Return the (x, y) coordinate for the center point of the cell that contains the specified text.  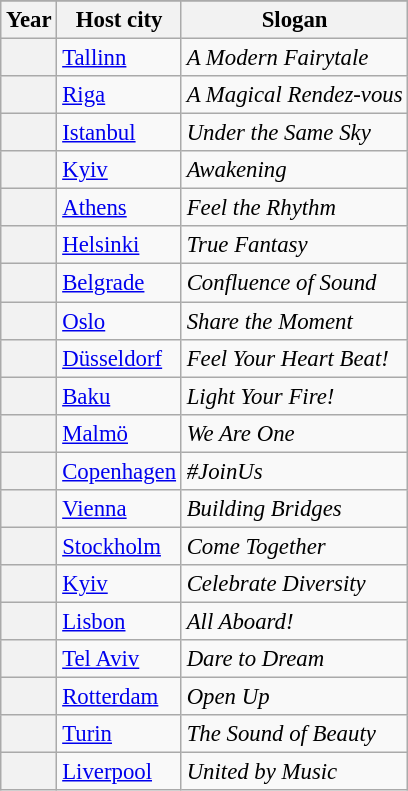
Year (29, 20)
Open Up (294, 697)
Athens (119, 208)
United by Music (294, 772)
#JoinUs (294, 471)
Liverpool (119, 772)
Lisbon (119, 621)
A Modern Fairytale (294, 58)
Baku (119, 396)
We Are One (294, 433)
True Fantasy (294, 245)
Vienna (119, 509)
Celebrate Diversity (294, 584)
Share the Moment (294, 321)
Stockholm (119, 546)
Awakening (294, 170)
Düsseldorf (119, 358)
Feel Your Heart Beat! (294, 358)
Come Together (294, 546)
Host city (119, 20)
Copenhagen (119, 471)
Turin (119, 734)
Helsinki (119, 245)
Feel the Rhythm (294, 208)
Slogan (294, 20)
Building Bridges (294, 509)
Malmö (119, 433)
A Magical Rendez-vous (294, 95)
Tallinn (119, 58)
Rotterdam (119, 697)
Belgrade (119, 283)
Under the Same Sky (294, 133)
Confluence of Sound (294, 283)
The Sound of Beauty (294, 734)
All Aboard! (294, 621)
Dare to Dream (294, 659)
Oslo (119, 321)
Riga (119, 95)
Tel Aviv (119, 659)
Istanbul (119, 133)
Light Your Fire! (294, 396)
